From the cell containing the given text, extract its center point as (x, y) coordinate. 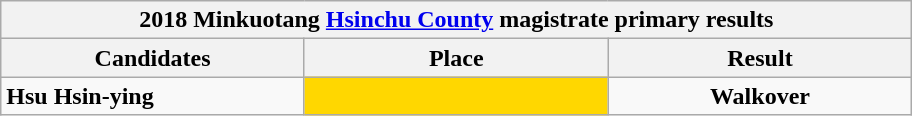
Result (760, 58)
2018 Minkuotang Hsinchu County magistrate primary results (456, 20)
Place (456, 58)
Hsu Hsin-ying (153, 96)
Candidates (153, 58)
Walkover (760, 96)
